Capture the cell that displays the provided text and extract its [X, Y] central coordinate. 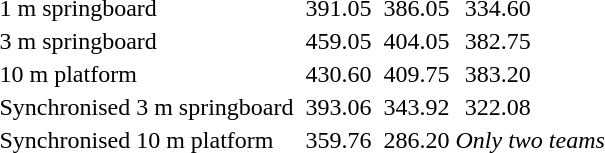
343.92 [416, 107]
393.06 [338, 107]
430.60 [338, 74]
409.75 [416, 74]
459.05 [338, 41]
404.05 [416, 41]
